Search for the cell housing the specified text and yield its (X, Y) center coordinate. 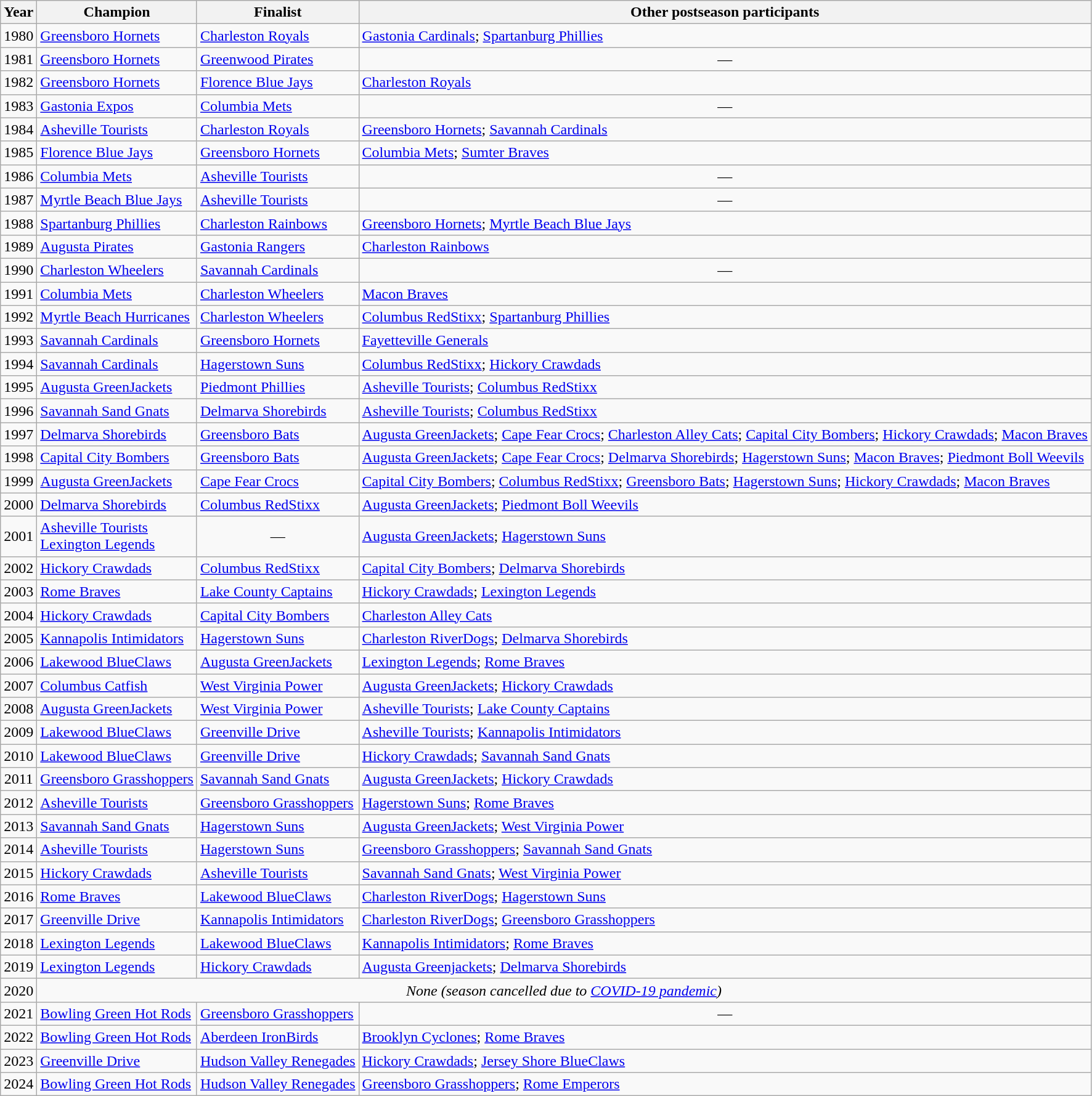
2009 (18, 733)
2023 (18, 1060)
1981 (18, 59)
1995 (18, 388)
1985 (18, 153)
2020 (18, 990)
Gastonia Expos (117, 106)
Columbus Catfish (117, 686)
2013 (18, 826)
1982 (18, 83)
2001 (18, 536)
None (season cancelled due to COVID-19 pandemic) (564, 990)
2021 (18, 1013)
Augusta GreenJackets; West Virginia Power (725, 826)
Greensboro Hornets; Myrtle Beach Blue Jays (725, 223)
2017 (18, 920)
1983 (18, 106)
Myrtle Beach Blue Jays (117, 200)
1994 (18, 364)
Champion (117, 12)
Lake County Captains (277, 591)
Greensboro Grasshoppers; Savannah Sand Gnats (725, 850)
2014 (18, 850)
Gastonia Cardinals; Spartanburg Phillies (725, 36)
Hagerstown Suns; Rome Braves (725, 803)
2019 (18, 967)
1988 (18, 223)
Charleston RiverDogs; Delmarva Shorebirds (725, 638)
Greenwood Pirates (277, 59)
1991 (18, 294)
1998 (18, 458)
Gastonia Rangers (277, 246)
2007 (18, 686)
2002 (18, 568)
Finalist (277, 12)
Brooklyn Cyclones; Rome Braves (725, 1037)
Asheville Tourists; Lake County Captains (725, 709)
Charleston RiverDogs; Hagerstown Suns (725, 896)
Fayetteville Generals (725, 341)
Hickory Crawdads; Savannah Sand Gnats (725, 756)
2000 (18, 505)
Aberdeen IronBirds (277, 1037)
2010 (18, 756)
2016 (18, 896)
Hickory Crawdads; Lexington Legends (725, 591)
1992 (18, 317)
Augusta GreenJackets; Hagerstown Suns (725, 536)
Augusta GreenJackets; Cape Fear Crocs; Delmarva Shorebirds; Hagerstown Suns; Macon Braves; Piedmont Boll Weevils (725, 458)
1986 (18, 176)
2015 (18, 873)
Augusta Greenjackets; Delmarva Shorebirds (725, 967)
2024 (18, 1084)
Augusta GreenJackets; Piedmont Boll Weevils (725, 505)
1993 (18, 341)
Kannapolis Intimidators; Rome Braves (725, 943)
2006 (18, 662)
Greensboro Hornets; Savannah Cardinals (725, 129)
Columbus RedStixx; Spartanburg Phillies (725, 317)
1990 (18, 270)
Savannah Sand Gnats; West Virginia Power (725, 873)
Augusta GreenJackets; Cape Fear Crocs; Charleston Alley Cats; Capital City Bombers; Hickory Crawdads; Macon Braves (725, 434)
Columbus RedStixx; Hickory Crawdads (725, 364)
Spartanburg Phillies (117, 223)
1999 (18, 481)
Capital City Bombers; Delmarva Shorebirds (725, 568)
2022 (18, 1037)
1980 (18, 36)
Other postseason participants (725, 12)
2012 (18, 803)
1987 (18, 200)
Augusta Pirates (117, 246)
Asheville Tourists; Kannapolis Intimidators (725, 733)
1989 (18, 246)
1984 (18, 129)
Hickory Crawdads; Jersey Shore BlueClaws (725, 1060)
2011 (18, 779)
Capital City Bombers; Columbus RedStixx; Greensboro Bats; Hagerstown Suns; Hickory Crawdads; Macon Braves (725, 481)
Asheville TouristsLexington Legends (117, 536)
2005 (18, 638)
Greensboro Grasshoppers; Rome Emperors (725, 1084)
Charleston Alley Cats (725, 615)
Piedmont Phillies (277, 388)
1997 (18, 434)
2004 (18, 615)
Myrtle Beach Hurricanes (117, 317)
Columbia Mets; Sumter Braves (725, 153)
Macon Braves (725, 294)
Cape Fear Crocs (277, 481)
Charleston RiverDogs; Greensboro Grasshoppers (725, 920)
Year (18, 12)
Lexington Legends; Rome Braves (725, 662)
2018 (18, 943)
2008 (18, 709)
2003 (18, 591)
1996 (18, 411)
